Extract the [x, y] coordinate from the center of the cell holding the provided text.  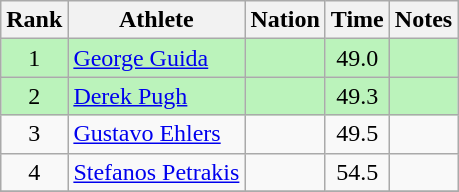
49.0 [357, 58]
Stefanos Petrakis [156, 172]
3 [34, 134]
Rank [34, 20]
4 [34, 172]
Time [357, 20]
49.5 [357, 134]
Athlete [156, 20]
Derek Pugh [156, 96]
2 [34, 96]
Notes [423, 20]
George Guida [156, 58]
49.3 [357, 96]
Nation [285, 20]
54.5 [357, 172]
Gustavo Ehlers [156, 134]
1 [34, 58]
